Provide the (X, Y) coordinate of the cell's center where the given text is located.  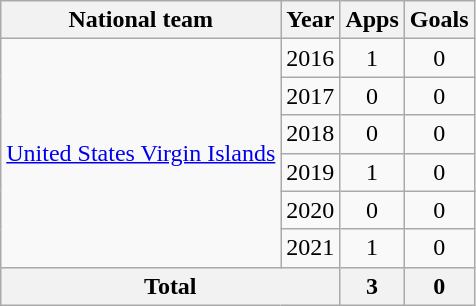
Total (170, 286)
Year (310, 20)
National team (141, 20)
2016 (310, 58)
Apps (372, 20)
2018 (310, 134)
Goals (439, 20)
2017 (310, 96)
United States Virgin Islands (141, 153)
2020 (310, 210)
2019 (310, 172)
3 (372, 286)
2021 (310, 248)
